Find where the given text appears and provide that cell's center as [X, Y] coordinate. 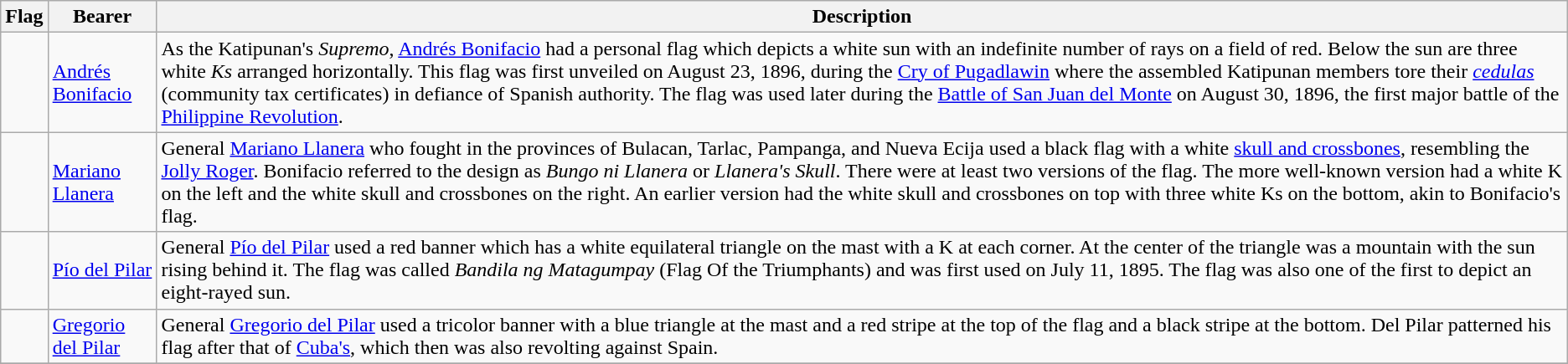
Flag [24, 17]
Description [862, 17]
Gregorio del Pilar [102, 336]
Mariano Llanera [102, 182]
Pío del Pilar [102, 270]
Bearer [102, 17]
Andrés Bonifacio [102, 82]
